Find where the given text appears and provide that cell's center as [X, Y] coordinate. 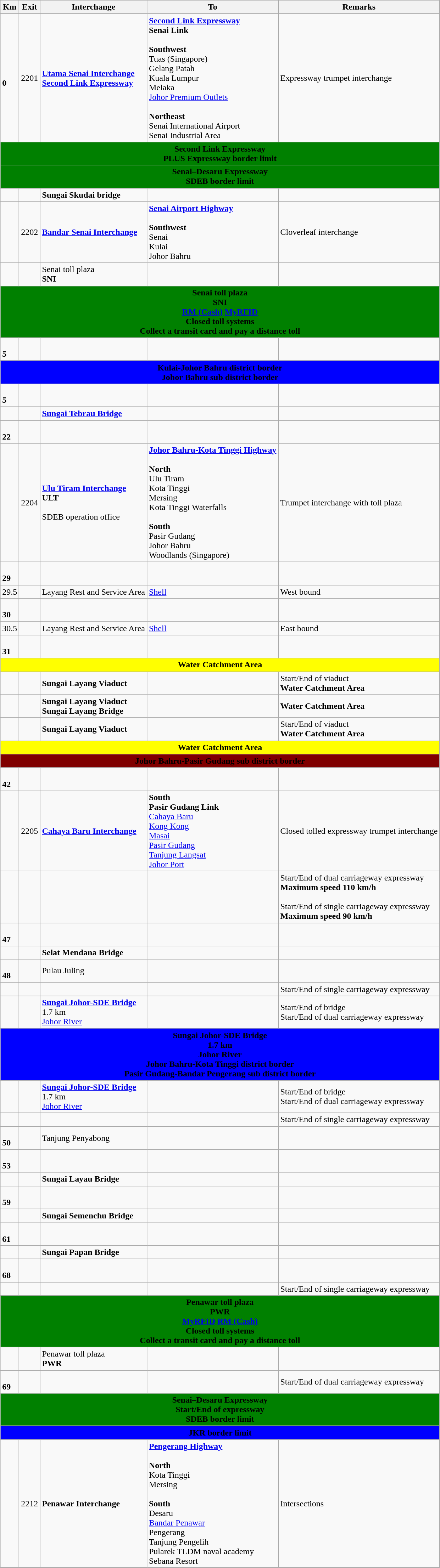
Start/End of dual carriageway expresswayMaximum speed 110 km/hStart/End of single carriageway expresswayMaximum speed 90 km/h [359, 897]
2212 [30, 1504]
Start/End of dual carriageway expressway [359, 1382]
48 [10, 971]
Bandar Senai Interchange [94, 232]
Sungai Papan Bridge [94, 1252]
East bound [359, 628]
Cloverleaf interchange [359, 232]
31 [10, 647]
42 [10, 779]
Sungai Tebrau Bridge [94, 413]
Utama Senai InterchangeSecond Link Expressway [94, 78]
Km [10, 7]
30 [10, 610]
0 [10, 78]
53 [10, 1161]
Sungai Semenchu Bridge [94, 1216]
Tanjung Penyabong [94, 1138]
Trumpet interchange with toll plaza [359, 503]
2204 [30, 503]
50 [10, 1138]
Sungai Skudai bridge [94, 195]
Johor Bahru-Pasir Gudang sub district border [220, 761]
Cahaya Baru Interchange [94, 831]
Expressway trumpet interchange [359, 78]
Second Link ExpresswayPLUS Expressway border limit [220, 154]
Kulai-Johor Bahru district borderJohor Bahru sub district border [220, 372]
Sungai Layang ViaductSungai Layang Bridge [94, 706]
Interchange [94, 7]
29 [10, 574]
Closed tolled expressway trumpet interchange [359, 831]
69 [10, 1382]
Penawar Interchange [94, 1504]
22 [10, 431]
61 [10, 1234]
47 [10, 934]
Pulau Juling [94, 971]
Ulu Tiram InterchangeULT SDEB operation office [94, 503]
2201 [30, 78]
2202 [30, 232]
To [212, 7]
Senai toll plazaSNI [94, 274]
30.5 [10, 628]
59 [10, 1197]
Senai Airport HighwaySouthwest Senai Kulai Johor Bahru [212, 232]
Sungai Layau Bridge [94, 1179]
Intersections [359, 1504]
2205 [30, 831]
29.5 [10, 592]
Remarks [359, 7]
Senai toll plazaSNIRM (Cash) MyRFID Closed toll systemsCollect a transit card and pay a distance toll [220, 312]
Penawar toll plazaPWR MyRFID RM (Cash)Closed toll systemsCollect a transit card and pay a distance toll [220, 1321]
68 [10, 1270]
Sungai Johor-SDE Bridge1.7 kmJohor RiverJohor Bahru-Kota Tinggi district borderPasir Gudang-Bandar Pengerang sub district border [220, 1054]
Exit [30, 7]
Senai–Desaru ExpresswaySDEB border limit [220, 176]
Penawar toll plazaPWR [94, 1359]
Selat Mendana Bridge [94, 953]
West bound [359, 592]
Johor Bahru-Kota Tinggi HighwayNorth Ulu Tiram Kota Tinggi Mersing Kota Tinggi WaterfallsSouth Pasir Gudang Johor Bahru Woodlands (Singapore) [212, 503]
JKR border limit [220, 1433]
Pengerang HighwayNorth Kota Tinggi MersingSouth Desaru Bandar Penawar Pengerang Tanjung PengelihPularek TLDM naval academySebana Resort [212, 1504]
South Pasir Gudang Link Cahaya Baru Kong Kong Masai Pasir Gudang Tanjung Langsat Johor Port [212, 831]
Senai–Desaru ExpresswayStart/End of expresswaySDEB border limit [220, 1410]
